Output the (X, Y) coordinate of the center of the cell containing the given text.  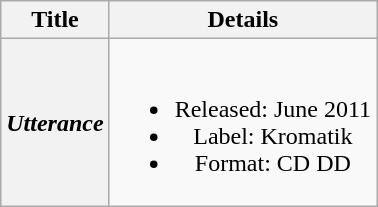
Title (55, 20)
Released: June 2011Label: KromatikFormat: CD DD (242, 122)
Details (242, 20)
Utterance (55, 122)
